Capture the cell that displays the provided text and extract its (X, Y) central coordinate. 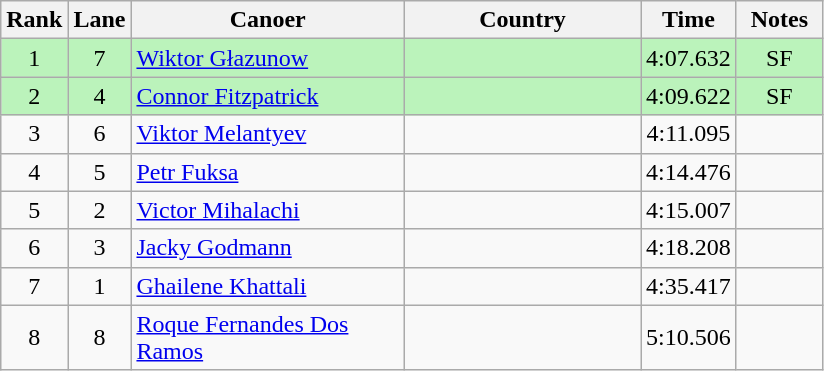
Ghailene Khattali (268, 286)
4:09.622 (689, 96)
Notes (779, 20)
5:10.506 (689, 338)
Canoer (268, 20)
4:18.208 (689, 248)
Connor Fitzpatrick (268, 96)
Time (689, 20)
4:07.632 (689, 58)
Petr Fuksa (268, 172)
4:14.476 (689, 172)
4:35.417 (689, 286)
Jacky Godmann (268, 248)
Roque Fernandes Dos Ramos (268, 338)
Wiktor Głazunow (268, 58)
Viktor Melantyev (268, 134)
Victor Mihalachi (268, 210)
4:11.095 (689, 134)
Lane (100, 20)
Country (522, 20)
4:15.007 (689, 210)
Rank (34, 20)
